Provide the (x, y) coordinate of the cell's center where the given text is located.  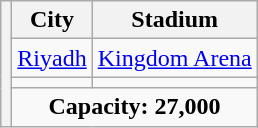
City (52, 20)
Kingdom Arena (174, 58)
Capacity: 27,000 (134, 107)
Stadium (174, 20)
Riyadh (52, 58)
